For the text-containing cell, return its midpoint in (X, Y) coordinate format. 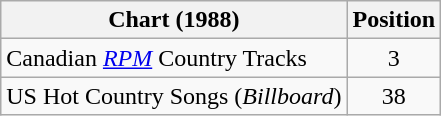
Position (394, 20)
3 (394, 58)
Canadian RPM Country Tracks (174, 58)
US Hot Country Songs (Billboard) (174, 96)
Chart (1988) (174, 20)
38 (394, 96)
